Return [X, Y] of the center of cell containing provided text 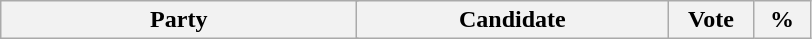
Vote [711, 20]
Candidate [512, 20]
Party [179, 20]
% [782, 20]
